Output the [x, y] coordinate of the center of the cell containing the given text.  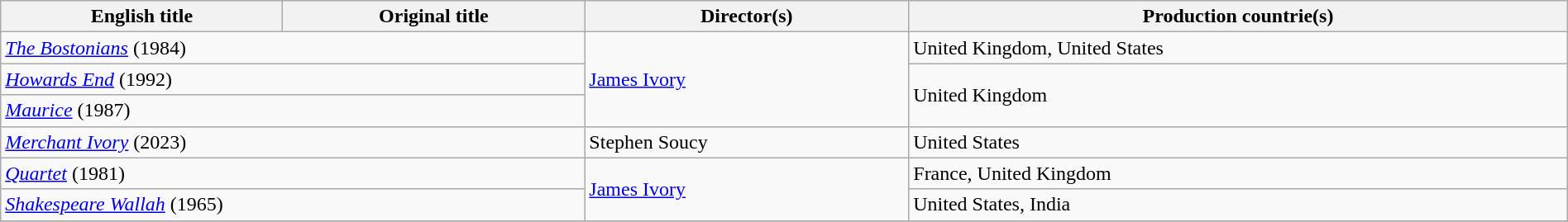
United Kingdom [1238, 95]
Production countrie(s) [1238, 17]
English title [142, 17]
Quartet (1981) [293, 173]
United Kingdom, United States [1238, 48]
Shakespeare Wallah (1965) [293, 205]
Director(s) [747, 17]
Stephen Soucy [747, 142]
United States [1238, 142]
Maurice (1987) [293, 111]
The Bostonians (1984) [293, 48]
Howards End (1992) [293, 79]
United States, India [1238, 205]
Original title [433, 17]
Merchant Ivory (2023) [293, 142]
France, United Kingdom [1238, 173]
